Pinpoint the cell where the given text exists, returning its (x, y) midpoint coordinate. 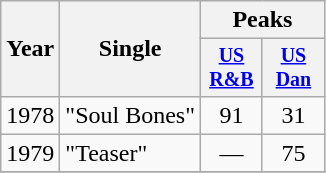
Peaks (262, 20)
91 (231, 115)
75 (293, 153)
USDan (293, 68)
USR&B (231, 68)
"Teaser" (130, 153)
"Soul Bones" (130, 115)
Year (30, 49)
— (231, 153)
31 (293, 115)
1978 (30, 115)
1979 (30, 153)
Single (130, 49)
